Pinpoint the cell where the given text exists, returning its (x, y) midpoint coordinate. 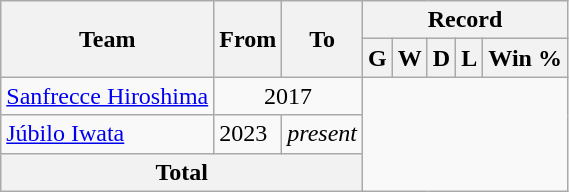
G (378, 58)
Total (182, 172)
2023 (248, 134)
Team (108, 39)
2017 (288, 96)
Win % (526, 58)
From (248, 39)
Júbilo Iwata (108, 134)
To (322, 39)
Sanfrecce Hiroshima (108, 96)
L (470, 58)
D (441, 58)
present (322, 134)
Record (466, 20)
W (410, 58)
